Capture the cell that displays the provided text and extract its [x, y] central coordinate. 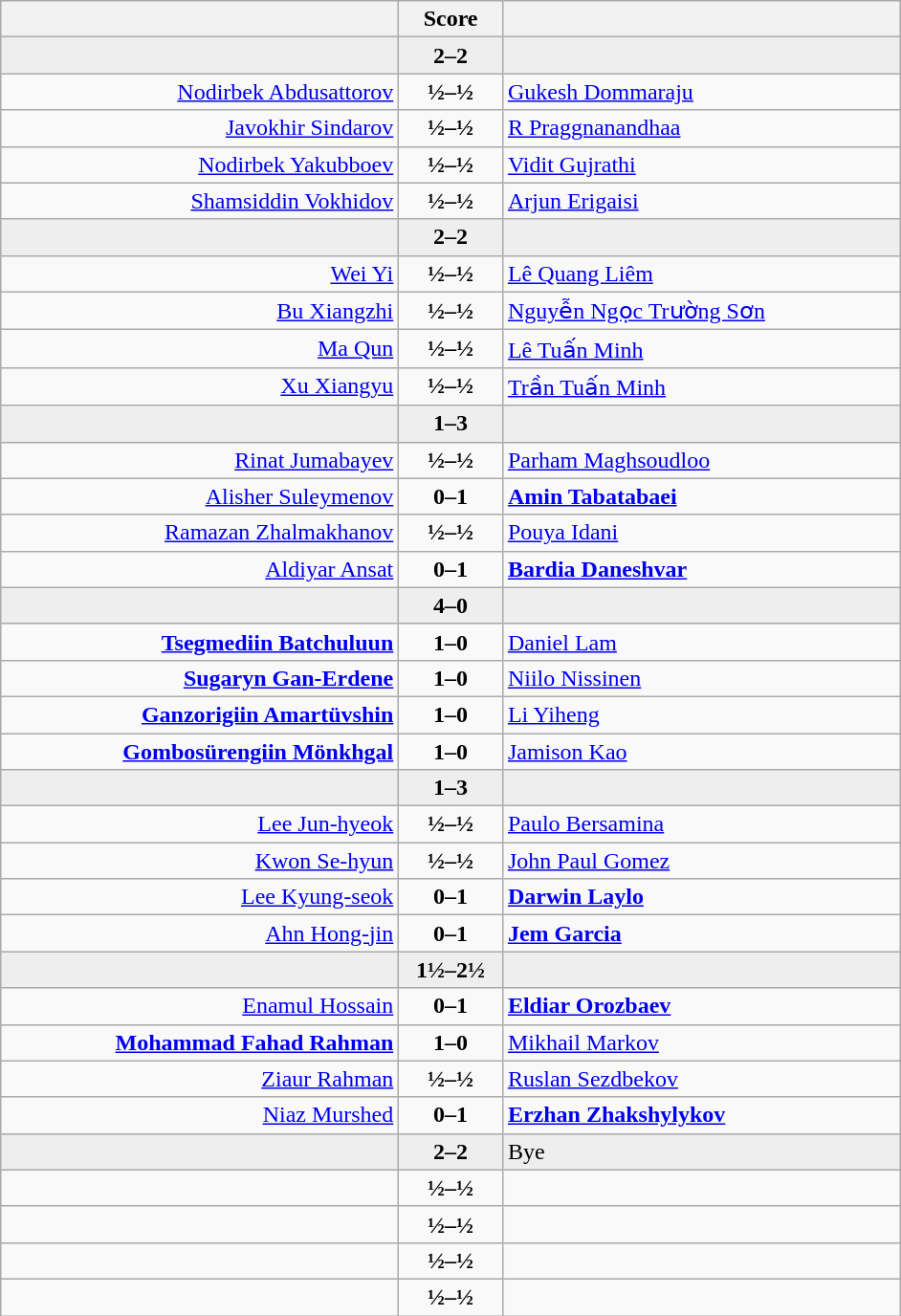
4–0 [451, 605]
Niaz Murshed [200, 1115]
Eldiar Orozbaev [701, 1006]
Ahn Hong-jin [200, 933]
Ruslan Sezdbekov [701, 1079]
Darwin Laylo [701, 897]
John Paul Gomez [701, 861]
Enamul Hossain [200, 1006]
Mohammad Fahad Rahman [200, 1042]
Mikhail Markov [701, 1042]
Xu Xiangyu [200, 386]
Aldiyar Ansat [200, 569]
Bu Xiangzhi [200, 311]
Vidit Gujrathi [701, 164]
1½–2½ [451, 970]
Ziaur Rahman [200, 1079]
Jamison Kao [701, 751]
Lee Kyung-seok [200, 897]
Nodirbek Abdusattorov [200, 92]
Amin Tabatabaei [701, 496]
Nodirbek Yakubboev [200, 164]
Tsegmediin Batchuluun [200, 642]
Niilo Nissinen [701, 678]
R Praggnanandhaa [701, 128]
Erzhan Zhakshylykov [701, 1115]
Trần Tuấn Minh [701, 386]
Jem Garcia [701, 933]
Arjun Erigaisi [701, 201]
Daniel Lam [701, 642]
Bardia Daneshvar [701, 569]
Parham Maghsoudloo [701, 460]
Paulo Bersamina [701, 824]
Ramazan Zhalmakhanov [200, 533]
Wei Yi [200, 274]
Kwon Se-hyun [200, 861]
Ganzorigiin Amartüvshin [200, 714]
Ma Qun [200, 349]
Pouya Idani [701, 533]
Lee Jun-hyeok [200, 824]
Javokhir Sindarov [200, 128]
Li Yiheng [701, 714]
Nguyễn Ngọc Trường Sơn [701, 311]
Score [451, 19]
Lê Tuấn Minh [701, 349]
Rinat Jumabayev [200, 460]
Sugaryn Gan-Erdene [200, 678]
Shamsiddin Vokhidov [200, 201]
Gukesh Dommaraju [701, 92]
Alisher Suleymenov [200, 496]
Gombosürengiin Mönkhgal [200, 751]
Lê Quang Liêm [701, 274]
Bye [701, 1151]
